Search for the cell housing the specified text and yield its (X, Y) center coordinate. 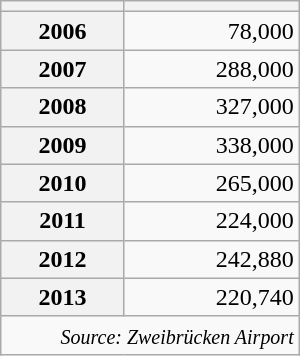
220,740 (212, 297)
78,000 (212, 31)
2012 (63, 259)
2013 (63, 297)
338,000 (212, 145)
2007 (63, 69)
288,000 (212, 69)
242,880 (212, 259)
265,000 (212, 183)
Source: Zweibrücken Airport (150, 335)
224,000 (212, 221)
2006 (63, 31)
2011 (63, 221)
2009 (63, 145)
2010 (63, 183)
327,000 (212, 107)
2008 (63, 107)
